Locate the cell with the specified text and output its (X, Y) center coordinate. 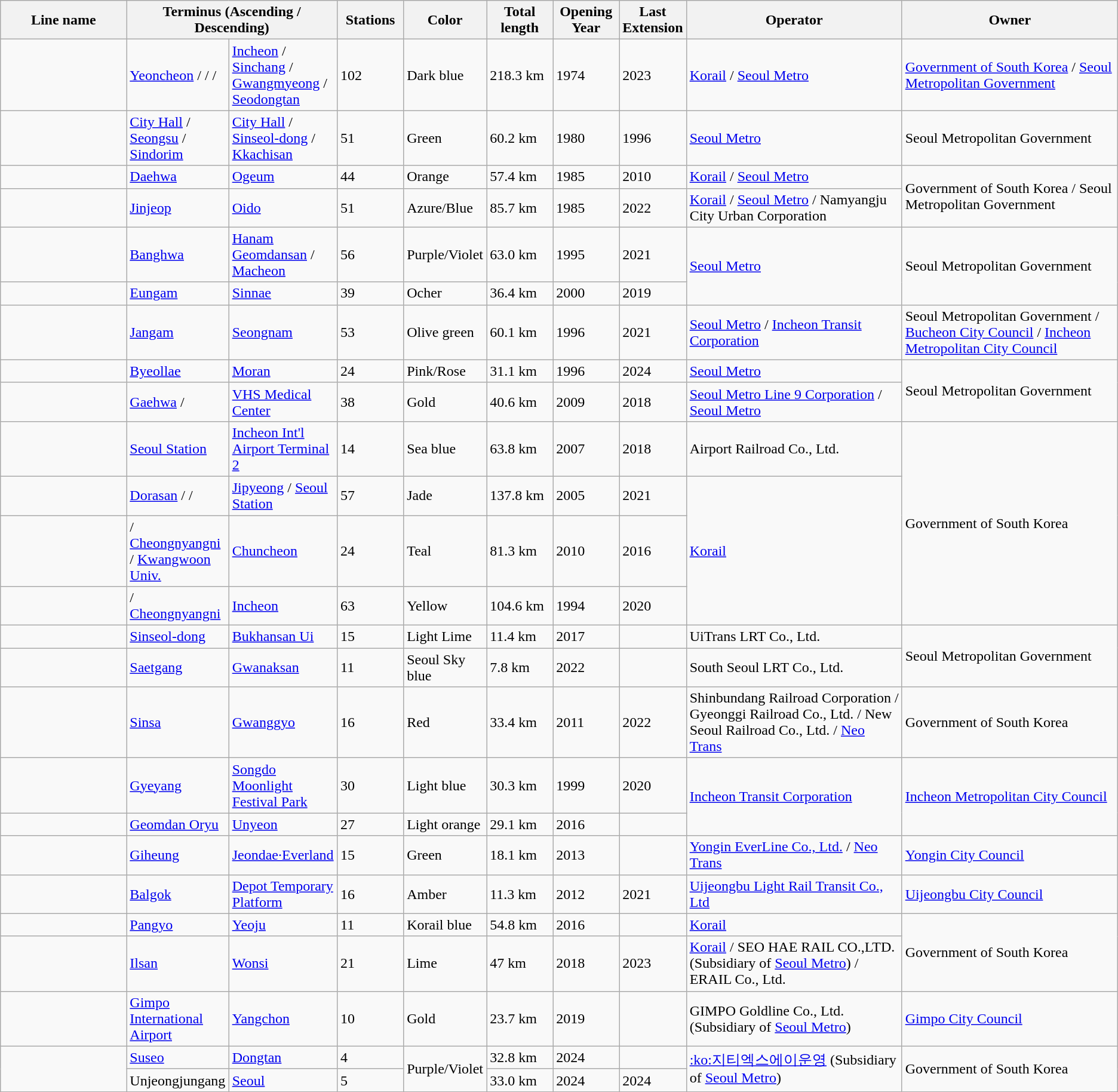
2005 (586, 496)
Yeoju (283, 925)
Last Extension (653, 20)
137.8 km (520, 496)
40.6 km (520, 401)
218.3 km (520, 75)
Amber (446, 894)
1994 (586, 606)
Unjeongjungang (178, 1080)
Sinsa (178, 723)
Gwanaksan (283, 668)
1974 (586, 75)
2011 (586, 723)
Incheon Metropolitan City Council (1009, 797)
39 (370, 293)
Moran (283, 371)
Bukhansan Ui (283, 637)
Gyeyang (178, 786)
5 (370, 1080)
27 (370, 824)
Seoul Metropolitan Government / Bucheon City Council / Incheon Metropolitan City Council (1009, 332)
Seoul Station (178, 449)
81.3 km (520, 551)
South Seoul LRT Co., Ltd. (794, 668)
2013 (586, 855)
33.4 km (520, 723)
City Hall / Sinseol-dong / Kkachisan (283, 138)
Azure/Blue (446, 208)
33.0 km (520, 1080)
11.4 km (520, 637)
56 (370, 254)
VHS Medical Center (283, 401)
Olive green (446, 332)
:ko:지티엑스에이운영 (Subsidiary of Seoul Metro) (794, 1069)
Pink/Rose (446, 371)
Operator (794, 20)
63.0 km (520, 254)
Seoul Sky blue (446, 668)
2017 (586, 637)
30 (370, 786)
Shinbundang Railroad Corporation / Gyeonggi Railroad Co., Ltd. / New Seoul Railroad Co., Ltd. / Neo Trans (794, 723)
Jipyeong / Seoul Station (283, 496)
Incheon / Sinchang / Gwangmyeong / Seodongtan (283, 75)
Banghwa (178, 254)
Yellow (446, 606)
Airport Railroad Co., Ltd. (794, 449)
Oido (283, 208)
21 (370, 964)
/ Cheongnyangni (178, 606)
Depot Temporary Platform (283, 894)
Geomdan Oryu (178, 824)
104.6 km (520, 606)
1980 (586, 138)
Yongin EverLine Co., Ltd. / Neo Trans (794, 855)
Wonsi (283, 964)
Jade (446, 496)
Seoul Metro / Incheon Transit Corporation (794, 332)
Light blue (446, 786)
Seongnam (283, 332)
Korail / SEO HAE RAIL CO.,LTD. (Subsidiary of Seoul Metro) / ERAIL Co., Ltd. (794, 964)
Jinjeop (178, 208)
Daehwa (178, 177)
Pangyo (178, 925)
2012 (586, 894)
Total length (520, 20)
Unyeon (283, 824)
Teal (446, 551)
Korail / Seoul Metro / Namyangju City Urban Corporation (794, 208)
Eungam (178, 293)
UiTrans LRT Co., Ltd. (794, 637)
Ilsan (178, 964)
Seoul (283, 1080)
Lime (446, 964)
14 (370, 449)
Byeollae (178, 371)
Owner (1009, 20)
Light orange (446, 824)
1995 (586, 254)
57 (370, 496)
Ogeum (283, 177)
32.8 km (520, 1057)
18.1 km (520, 855)
Jangam (178, 332)
38 (370, 401)
Korail blue (446, 925)
/ Cheongnyangni / Kwangwoon Univ. (178, 551)
60.2 km (520, 138)
Uijeongbu City Council (1009, 894)
2009 (586, 401)
Dorasan / / (178, 496)
Gimpo City Council (1009, 1019)
Orange (446, 177)
Light Lime (446, 637)
63.8 km (520, 449)
63 (370, 606)
85.7 km (520, 208)
10 (370, 1019)
102 (370, 75)
Balgok (178, 894)
Songdo Moonlight Festival Park (283, 786)
Chuncheon (283, 551)
Gaehwa / (178, 401)
Terminus (Ascending / Descending) (232, 20)
Gwanggyo (283, 723)
Ocher (446, 293)
Yeoncheon / / / (178, 75)
44 (370, 177)
Dark blue (446, 75)
Dongtan (283, 1057)
Uijeongbu Light Rail Transit Co., Ltd (794, 894)
1999 (586, 786)
Saetgang (178, 668)
Jeondae·Everland (283, 855)
23.7 km (520, 1019)
Sinnae (283, 293)
Line name (63, 20)
Seoul Metro Line 9 Corporation / Seoul Metro (794, 401)
Red (446, 723)
31.1 km (520, 371)
Suseo (178, 1057)
Yongin City Council (1009, 855)
Yangchon (283, 1019)
Sinseol-dong (178, 637)
30.3 km (520, 786)
4 (370, 1057)
Incheon (283, 606)
29.1 km (520, 824)
53 (370, 332)
2007 (586, 449)
City Hall / Seongsu / Sindorim (178, 138)
60.1 km (520, 332)
47 km (520, 964)
Gimpo International Airport (178, 1019)
54.8 km (520, 925)
GIMPO Goldline Co., Ltd. (Subsidiary of Seoul Metro) (794, 1019)
Hanam Geomdansan / Macheon (283, 254)
2000 (586, 293)
Incheon Int'l Airport Terminal 2 (283, 449)
Stations (370, 20)
7.8 km (520, 668)
36.4 km (520, 293)
Incheon Transit Corporation (794, 797)
Sea blue (446, 449)
Giheung (178, 855)
Color (446, 20)
11.3 km (520, 894)
Opening Year (586, 20)
57.4 km (520, 177)
